Provide the (x, y) coordinate of the cell's center where the given text is located.  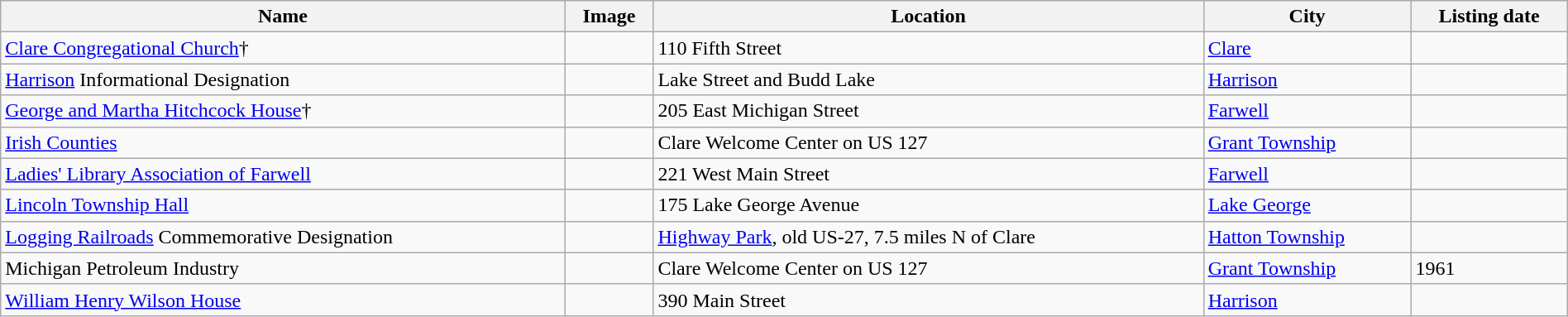
Harrison Informational Designation (283, 79)
Lake Street and Budd Lake (928, 79)
Lincoln Township Hall (283, 205)
Hatton Township (1307, 237)
Name (283, 17)
Ladies' Library Association of Farwell (283, 174)
110 Fifth Street (928, 48)
Michigan Petroleum Industry (283, 268)
William Henry Wilson House (283, 300)
221 West Main Street (928, 174)
Location (928, 17)
Highway Park, old US-27, 7.5 miles N of Clare (928, 237)
City (1307, 17)
Clare Congregational Church† (283, 48)
390 Main Street (928, 300)
Lake George (1307, 205)
Irish Counties (283, 142)
Image (609, 17)
1961 (1489, 268)
Logging Railroads Commemorative Designation (283, 237)
George and Martha Hitchcock House† (283, 111)
Listing date (1489, 17)
205 East Michigan Street (928, 111)
Clare (1307, 48)
175 Lake George Avenue (928, 205)
